From the cell containing the given text, extract its center point as [X, Y] coordinate. 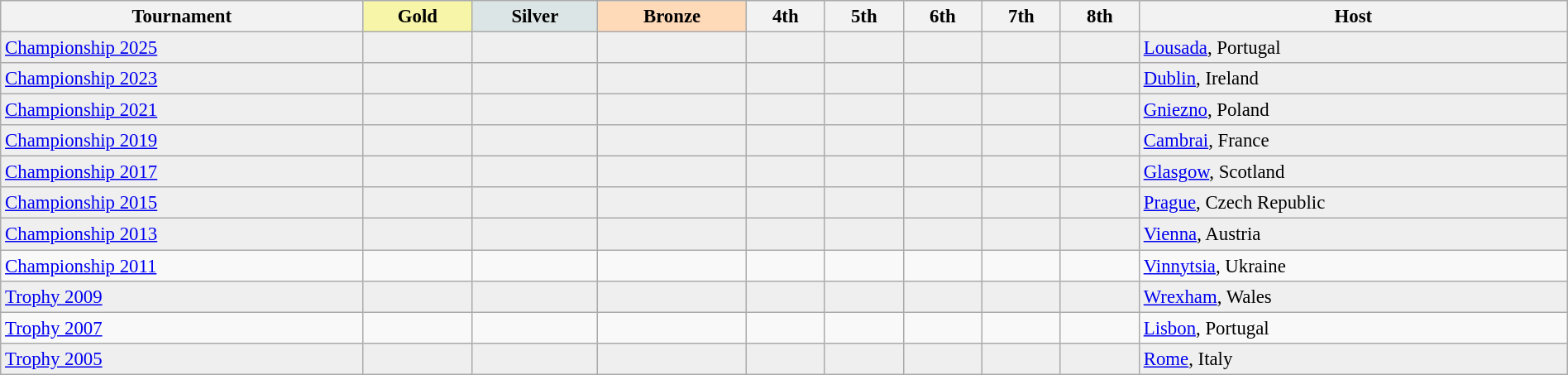
Championship 2011 [182, 266]
8th [1100, 17]
Host [1353, 17]
Championship 2013 [182, 234]
Championship 2021 [182, 110]
Dublin, Ireland [1353, 79]
Trophy 2009 [182, 296]
Trophy 2005 [182, 358]
Gniezno, Poland [1353, 110]
Trophy 2007 [182, 328]
Tournament [182, 17]
Gold [418, 17]
4th [786, 17]
Rome, Italy [1353, 358]
Glasgow, Scotland [1353, 172]
Prague, Czech Republic [1353, 203]
Lousada, Portugal [1353, 48]
Lisbon, Portugal [1353, 328]
Silver [535, 17]
Vienna, Austria [1353, 234]
Championship 2025 [182, 48]
Bronze [672, 17]
6th [943, 17]
5th [863, 17]
Championship 2019 [182, 141]
Vinnytsia, Ukraine [1353, 266]
Championship 2023 [182, 79]
Championship 2015 [182, 203]
7th [1021, 17]
Wrexham, Wales [1353, 296]
Cambrai, France [1353, 141]
Championship 2017 [182, 172]
